Search for the cell housing the specified text and yield its (X, Y) center coordinate. 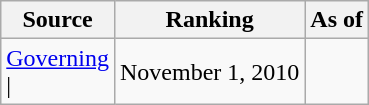
Governing| (58, 72)
As of (337, 20)
November 1, 2010 (209, 72)
Source (58, 20)
Ranking (209, 20)
